Scan for the cell matching the given text and deliver its (x, y) coordinate at center. 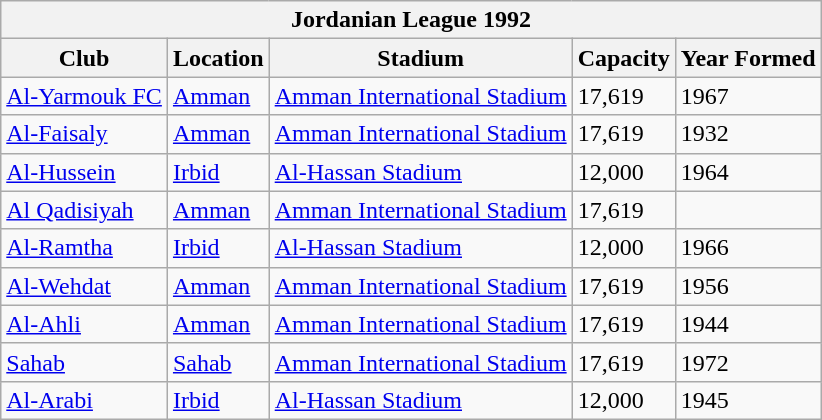
Al-Wehdat (84, 286)
Location (218, 58)
Jordanian League 1992 (411, 20)
Al-Ramtha (84, 248)
Capacity (624, 58)
Al Qadisiyah (84, 210)
1967 (748, 96)
1945 (748, 400)
1956 (748, 286)
Al-Ahli (84, 324)
1932 (748, 134)
Al-Faisaly (84, 134)
Year Formed (748, 58)
Al-Arabi (84, 400)
Club (84, 58)
1944 (748, 324)
Stadium (420, 58)
1972 (748, 362)
Al-Hussein (84, 172)
1964 (748, 172)
1966 (748, 248)
Al-Yarmouk FC (84, 96)
